Pinpoint the cell where the given text exists, returning its [X, Y] midpoint coordinate. 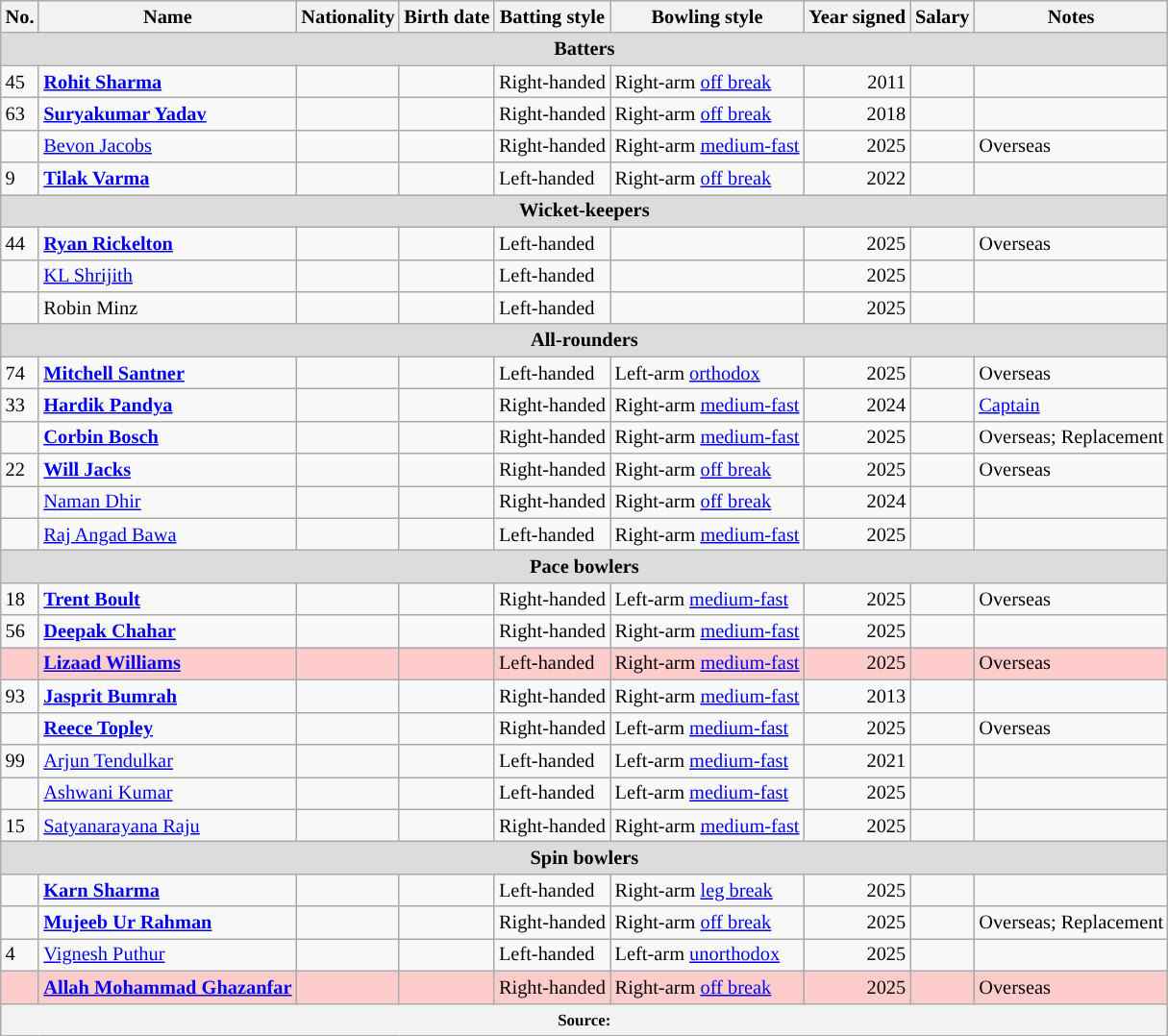
4 [20, 954]
Left-arm orthodox [708, 373]
22 [20, 470]
Source: [584, 1020]
Jasprit Bumrah [167, 696]
93 [20, 696]
Vignesh Puthur [167, 954]
Suryakumar Yadav [167, 113]
45 [20, 82]
Ashwani Kumar [167, 793]
Allah Mohammad Ghazanfar [167, 987]
Salary [942, 16]
Spin bowlers [584, 857]
33 [20, 405]
Ryan Rickelton [167, 243]
Wicket-keepers [584, 210]
Raj Angad Bawa [167, 534]
Bowling style [708, 16]
Robin Minz [167, 308]
Left-arm unorthodox [708, 954]
2013 [857, 696]
Nationality [348, 16]
Arjun Tendulkar [167, 760]
Pace bowlers [584, 566]
Mujeeb Ur Rahman [167, 923]
2011 [857, 82]
Year signed [857, 16]
44 [20, 243]
15 [20, 826]
Birth date [446, 16]
56 [20, 631]
Lizaad Williams [167, 663]
Captain [1071, 405]
Hardik Pandya [167, 405]
Deepak Chahar [167, 631]
Notes [1071, 16]
All-rounders [584, 340]
Bevon Jacobs [167, 146]
2022 [857, 179]
Karn Sharma [167, 890]
Right-arm leg break [708, 890]
99 [20, 760]
74 [20, 373]
Name [167, 16]
Trent Boult [167, 599]
9 [20, 179]
Naman Dhir [167, 502]
2021 [857, 760]
KL Shrijith [167, 276]
Will Jacks [167, 470]
Corbin Bosch [167, 437]
Mitchell Santner [167, 373]
No. [20, 16]
Batting style [552, 16]
Tilak Varma [167, 179]
2018 [857, 113]
18 [20, 599]
Batters [584, 49]
Reece Topley [167, 728]
Rohit Sharma [167, 82]
Satyanarayana Raju [167, 826]
63 [20, 113]
